Identify which cell holds the provided text, then report its [x, y] central coordinate. 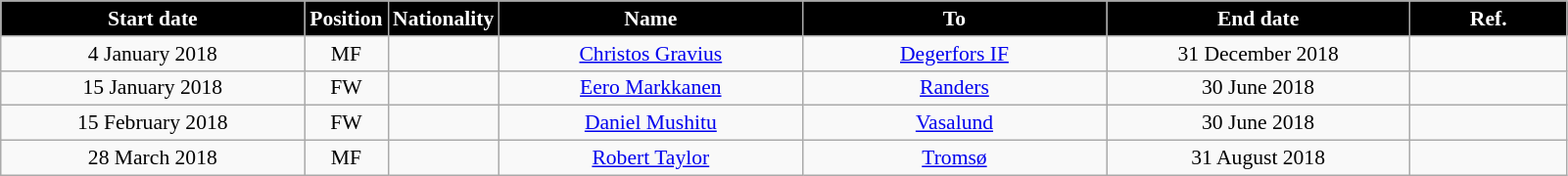
Vasalund [954, 123]
15 January 2018 [153, 88]
Eero Markkanen [650, 88]
Position [347, 19]
Randers [954, 88]
Ref. [1489, 19]
Tromsø [954, 158]
Degerfors IF [954, 54]
Daniel Mushitu [650, 123]
Name [650, 19]
31 December 2018 [1259, 54]
Start date [153, 19]
4 January 2018 [153, 54]
15 February 2018 [153, 123]
Nationality [443, 19]
Robert Taylor [650, 158]
End date [1259, 19]
Christos Gravius [650, 54]
31 August 2018 [1259, 158]
28 March 2018 [153, 158]
To [954, 19]
